Pinpoint the cell where the given text exists, returning its [X, Y] midpoint coordinate. 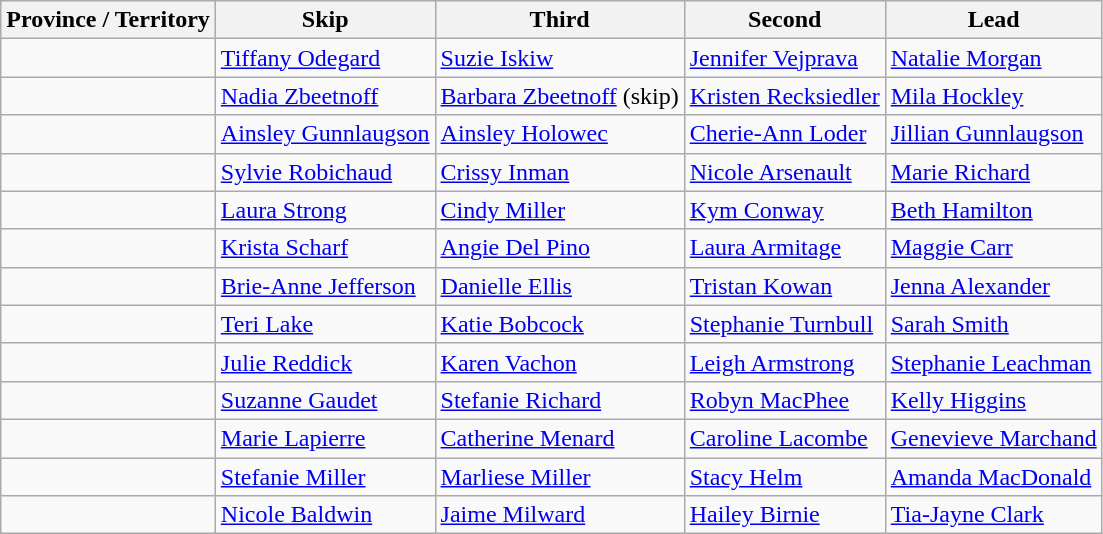
Lead [994, 20]
Jennifer Vejprava [784, 58]
Ainsley Holowec [560, 134]
Teri Lake [325, 324]
Krista Scharf [325, 248]
Sarah Smith [994, 324]
Julie Reddick [325, 362]
Province / Territory [108, 20]
Nadia Zbeetnoff [325, 96]
Sylvie Robichaud [325, 172]
Cindy Miller [560, 210]
Jenna Alexander [994, 286]
Cherie-Ann Loder [784, 134]
Suzie Iskiw [560, 58]
Robyn MacPhee [784, 400]
Suzanne Gaudet [325, 400]
Tristan Kowan [784, 286]
Maggie Carr [994, 248]
Stephanie Leachman [994, 362]
Crissy Inman [560, 172]
Tiffany Odegard [325, 58]
Third [560, 20]
Amanda MacDonald [994, 477]
Ainsley Gunnlaugson [325, 134]
Katie Bobcock [560, 324]
Angie Del Pino [560, 248]
Kym Conway [784, 210]
Leigh Armstrong [784, 362]
Second [784, 20]
Kristen Recksiedler [784, 96]
Laura Armitage [784, 248]
Nicole Arsenault [784, 172]
Danielle Ellis [560, 286]
Mila Hockley [994, 96]
Kelly Higgins [994, 400]
Nicole Baldwin [325, 515]
Jaime Milward [560, 515]
Stacy Helm [784, 477]
Stefanie Richard [560, 400]
Stefanie Miller [325, 477]
Marie Lapierre [325, 438]
Caroline Lacombe [784, 438]
Karen Vachon [560, 362]
Catherine Menard [560, 438]
Beth Hamilton [994, 210]
Tia-Jayne Clark [994, 515]
Jillian Gunnlaugson [994, 134]
Genevieve Marchand [994, 438]
Brie-Anne Jefferson [325, 286]
Stephanie Turnbull [784, 324]
Laura Strong [325, 210]
Natalie Morgan [994, 58]
Skip [325, 20]
Hailey Birnie [784, 515]
Marliese Miller [560, 477]
Barbara Zbeetnoff (skip) [560, 96]
Marie Richard [994, 172]
